Pinpoint the cell where the given text exists, returning its [X, Y] midpoint coordinate. 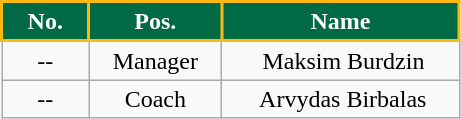
Name [341, 22]
Maksim Burdzin [341, 60]
Manager [156, 60]
Pos. [156, 22]
Coach [156, 99]
No. [46, 22]
Arvydas Birbalas [341, 99]
